Determine the [x, y] coordinate at the center of the cell enclosing the given text.  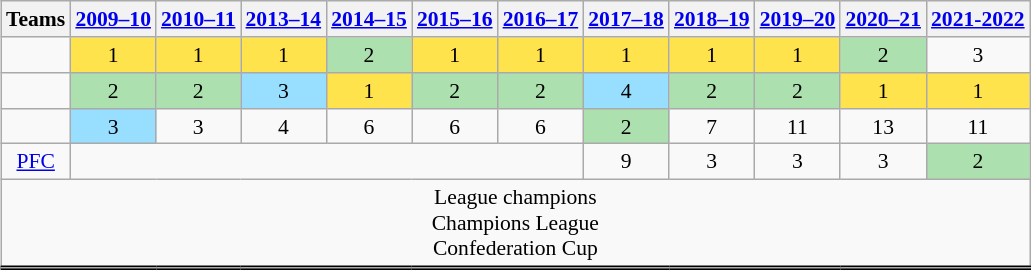
13 [883, 126]
Teams [36, 19]
2018–19 [712, 19]
PFC [36, 162]
2014–15 [369, 19]
2016–17 [541, 19]
2015–16 [455, 19]
2021-2022 [978, 19]
2019–20 [798, 19]
League champions Champions League Confederation Cup [516, 223]
7 [712, 126]
9 [626, 162]
2013–14 [283, 19]
2017–18 [626, 19]
2009–10 [113, 19]
2020–21 [883, 19]
2010–11 [198, 19]
